Find where the given text appears and provide that cell's center as (X, Y) coordinate. 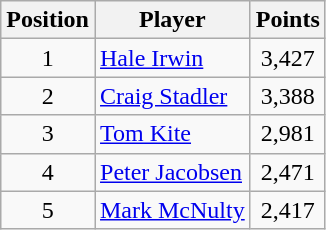
2,471 (288, 172)
Player (172, 20)
2,981 (288, 134)
3 (48, 134)
Craig Stadler (172, 96)
3,388 (288, 96)
Peter Jacobsen (172, 172)
Position (48, 20)
Points (288, 20)
5 (48, 210)
2 (48, 96)
2,417 (288, 210)
1 (48, 58)
4 (48, 172)
Hale Irwin (172, 58)
Tom Kite (172, 134)
3,427 (288, 58)
Mark McNulty (172, 210)
